Scan for the cell matching the given text and deliver its [x, y] coordinate at center. 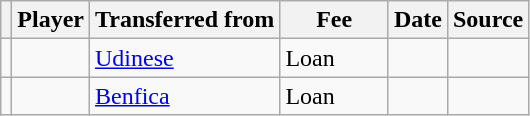
Benfica [185, 96]
Transferred from [185, 20]
Source [488, 20]
Player [51, 20]
Date [418, 20]
Fee [334, 20]
Udinese [185, 58]
